For the text-containing cell, return its midpoint in [x, y] coordinate format. 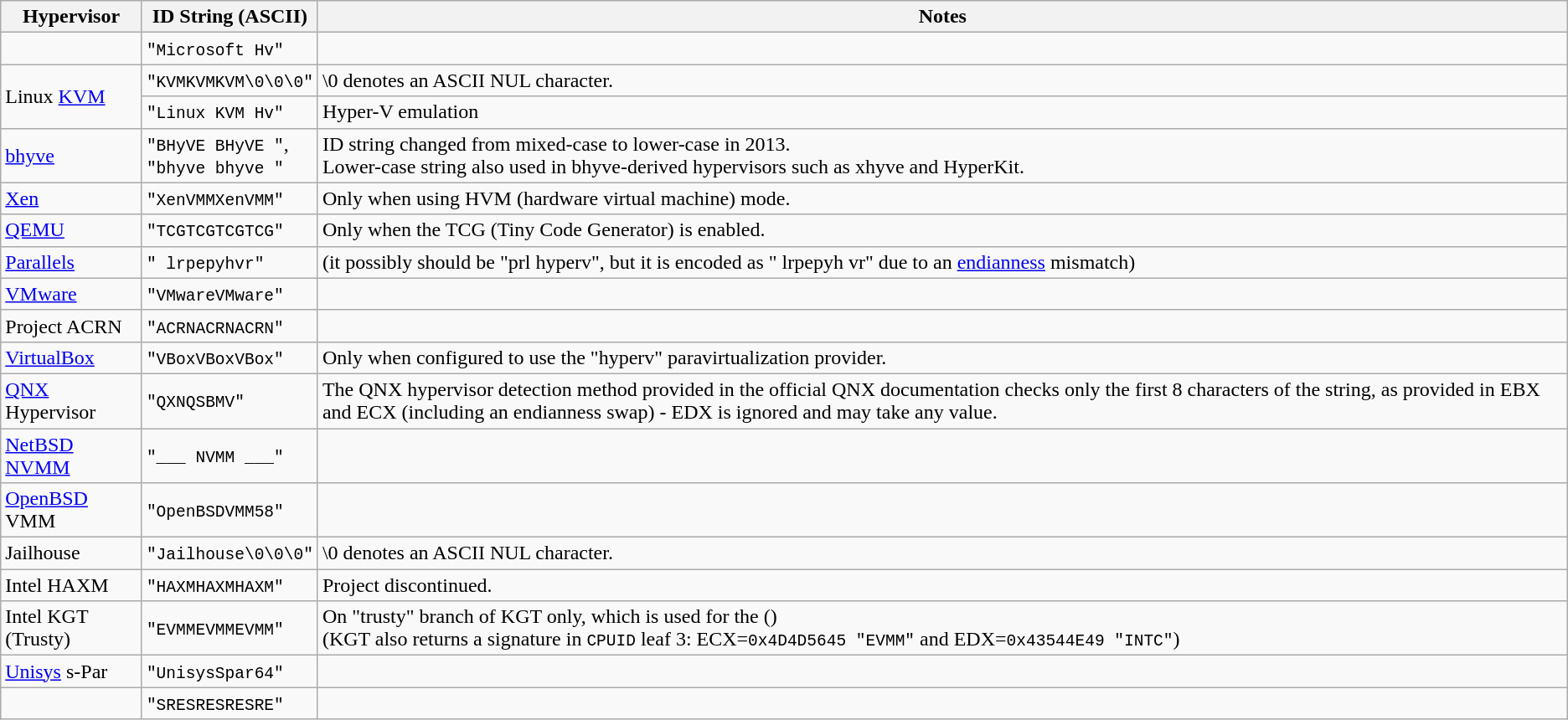
Parallels [72, 262]
"VMwareVMware" [230, 294]
Only when the TCG (Tiny Code Generator) is enabled. [942, 230]
" lrpepyhvr" [230, 262]
Xen [72, 198]
Only when configured to use the "hyperv" paravirtualization provider. [942, 357]
"___ NVMM ___" [230, 455]
Project ACRN [72, 326]
Project discontinued. [942, 585]
Hypervisor [72, 17]
QEMU [72, 230]
ID String (ASCII) [230, 17]
"TCGTCGTCGTCG" [230, 230]
"OpenBSDVMM58" [230, 511]
"Microsoft Hv" [230, 49]
"ACRNACRNACRN" [230, 326]
Jailhouse [72, 553]
Intel HAXM [72, 585]
"HAXMHAXMHAXM" [230, 585]
Hyper-V emulation [942, 112]
"VBoxVBoxVBox" [230, 357]
"UnisysSpar64" [230, 671]
VMware [72, 294]
bhyve [72, 156]
"EVMMEVMMEVMM" [230, 628]
ID string changed from mixed-case to lower-case in 2013.Lower-case string also used in bhyve-derived hypervisors such as xhyve and HyperKit. [942, 156]
"SRESRESRESRE" [230, 703]
"QXNQSBMV" [230, 400]
NetBSD NVMM [72, 455]
"BHyVE BHyVE ","bhyve bhyve " [230, 156]
Intel KGT (Trusty) [72, 628]
VirtualBox [72, 357]
"KVMKVMKVM\0\0\0" [230, 80]
(it possibly should be "prl hyperv", but it is encoded as " lrpepyh vr" due to an endianness mismatch) [942, 262]
"Jailhouse\0\0\0" [230, 553]
Unisys s-Par [72, 671]
Linux KVM [72, 96]
"Linux KVM Hv" [230, 112]
Notes [942, 17]
QNX Hypervisor [72, 400]
Only when using HVM (hardware virtual machine) mode. [942, 198]
OpenBSD VMM [72, 511]
"XenVMMXenVMM" [230, 198]
